Detect which cell encompasses the target text, then output its (X, Y) center coordinate. 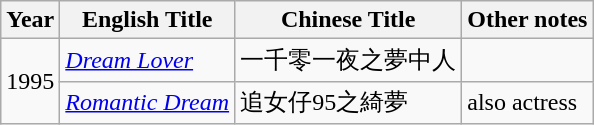
Other notes (528, 20)
Chinese Title (348, 20)
Year (30, 20)
一千零一夜之夢中人 (348, 60)
English Title (148, 20)
追女仔95之綺夢 (348, 102)
Romantic Dream (148, 102)
Dream Lover (148, 60)
also actress (528, 102)
1995 (30, 82)
